Determine the [x, y] coordinate at the center of the cell enclosing the given text.  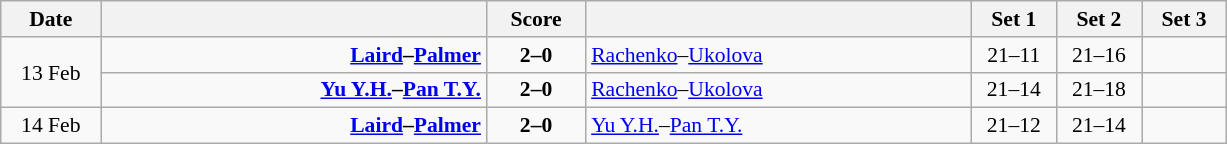
13 Feb [51, 72]
Score [536, 19]
Set 1 [1014, 19]
21–11 [1014, 55]
Date [51, 19]
Set 2 [1098, 19]
Set 3 [1184, 19]
21–18 [1098, 90]
14 Feb [51, 126]
21–12 [1014, 126]
21–16 [1098, 55]
